From the cell containing the given text, extract its center point as [x, y] coordinate. 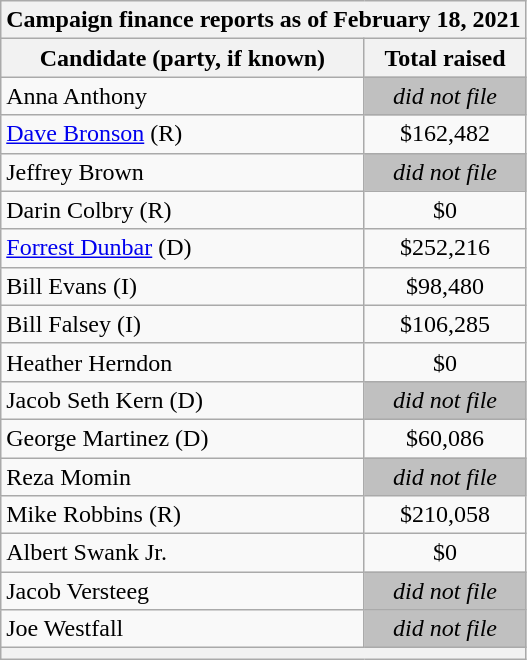
$98,480 [445, 286]
$252,216 [445, 248]
Anna Anthony [182, 96]
Campaign finance reports as of February 18, 2021 [264, 20]
$162,482 [445, 134]
Heather Herndon [182, 362]
George Martinez (D) [182, 438]
Bill Falsey (I) [182, 324]
Dave Bronson (R) [182, 134]
Mike Robbins (R) [182, 515]
Total raised [445, 58]
Forrest Dunbar (D) [182, 248]
Joe Westfall [182, 629]
Jeffrey Brown [182, 172]
$210,058 [445, 515]
$60,086 [445, 438]
Jacob Seth Kern (D) [182, 400]
Candidate (party, if known) [182, 58]
Jacob Versteeg [182, 591]
Bill Evans (I) [182, 286]
$106,285 [445, 324]
Darin Colbry (R) [182, 210]
Albert Swank Jr. [182, 553]
Reza Momin [182, 477]
